Search for the cell housing the specified text and yield its (X, Y) center coordinate. 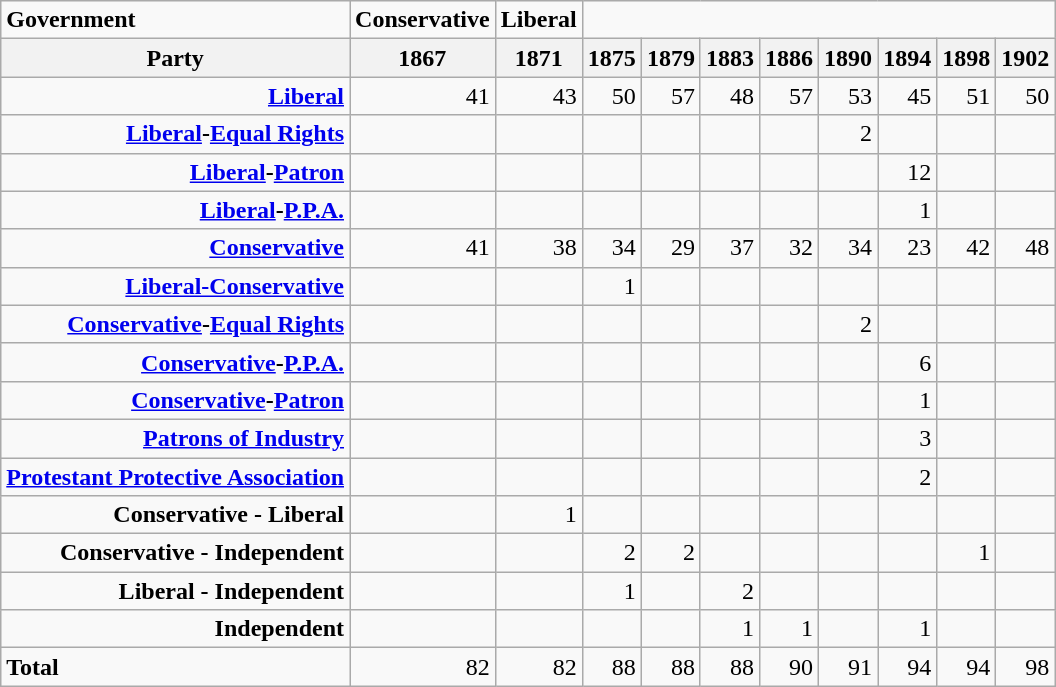
43 (538, 96)
98 (1026, 667)
Conservative - Liberal (176, 515)
42 (966, 248)
Independent (176, 629)
Conservative - Independent (176, 553)
Liberal-Conservative (176, 286)
Liberal-Patron (176, 172)
Conservative-Equal Rights (176, 324)
45 (908, 96)
32 (788, 248)
1898 (966, 58)
12 (908, 172)
Party (176, 58)
23 (908, 248)
6 (908, 362)
Government (176, 20)
38 (538, 248)
90 (788, 667)
51 (966, 96)
1894 (908, 58)
91 (848, 667)
Liberal-P.P.A. (176, 210)
Total (176, 667)
1886 (788, 58)
1875 (612, 58)
1890 (848, 58)
1871 (538, 58)
29 (670, 248)
Conservative-P.P.A. (176, 362)
1902 (1026, 58)
Patrons of Industry (176, 438)
Conservative-Patron (176, 400)
37 (730, 248)
1883 (730, 58)
53 (848, 96)
3 (908, 438)
Protestant Protective Association (176, 477)
Liberal-Equal Rights (176, 134)
Liberal - Independent (176, 591)
1879 (670, 58)
1867 (423, 58)
